Find where the given text appears and provide that cell's center as [x, y] coordinate. 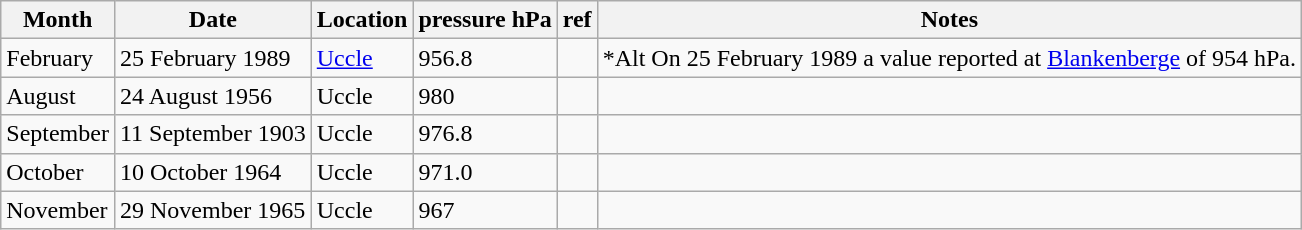
October [58, 172]
November [58, 210]
24 August 1956 [212, 96]
pressure hPa [485, 20]
976.8 [485, 134]
29 November 1965 [212, 210]
11 September 1903 [212, 134]
10 October 1964 [212, 172]
February [58, 58]
Notes [949, 20]
956.8 [485, 58]
967 [485, 210]
Month [58, 20]
971.0 [485, 172]
25 February 1989 [212, 58]
Date [212, 20]
August [58, 96]
September [58, 134]
Location [362, 20]
ref [577, 20]
*Alt On 25 February 1989 a value reported at Blankenberge of 954 hPa. [949, 58]
980 [485, 96]
